From the cell containing the given text, extract its center point as [x, y] coordinate. 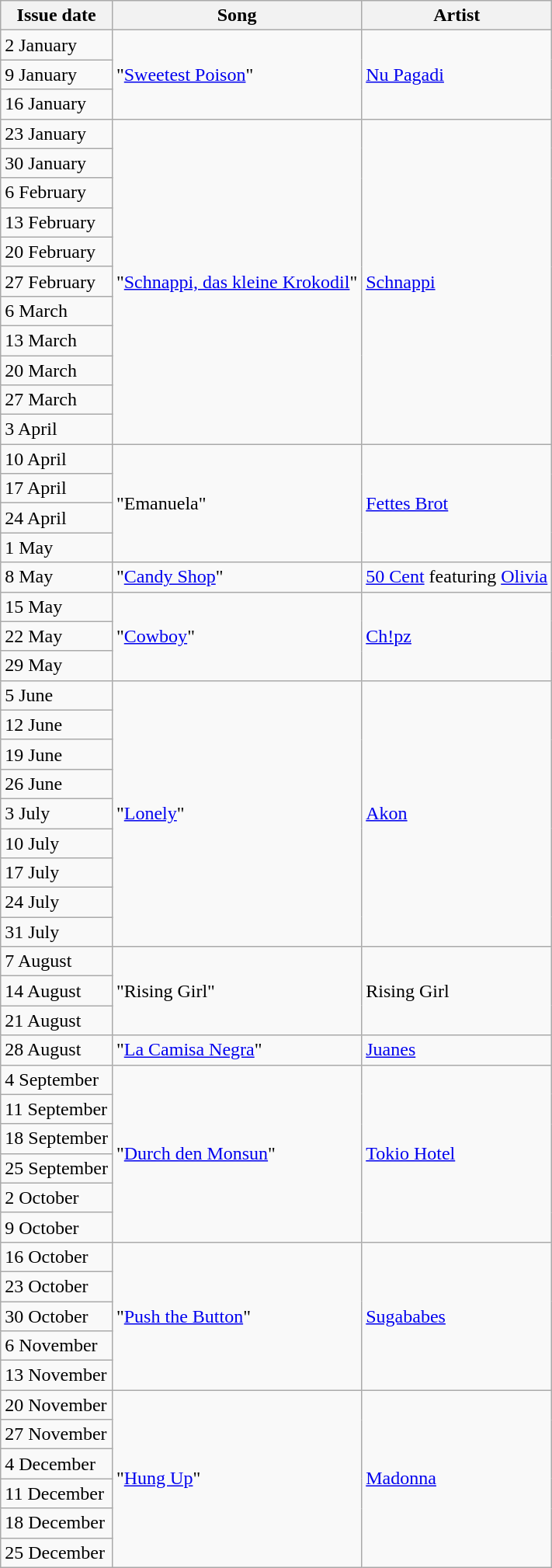
2 October [57, 1198]
50 Cent featuring Olivia [457, 577]
21 August [57, 1020]
13 November [57, 1375]
13 February [57, 222]
23 October [57, 1286]
22 May [57, 636]
26 June [57, 784]
7 August [57, 961]
"Rising Girl" [236, 991]
"Hung Up" [236, 1479]
"Lonely" [236, 814]
20 February [57, 252]
"Push the Button" [236, 1316]
30 October [57, 1316]
"Emanuela" [236, 503]
"Sweetest Poison" [236, 75]
Issue date [57, 16]
8 May [57, 577]
11 December [57, 1493]
17 July [57, 873]
Tokio Hotel [457, 1153]
13 March [57, 340]
17 April [57, 488]
11 September [57, 1109]
"La Camisa Negra" [236, 1050]
Rising Girl [457, 991]
4 September [57, 1080]
23 January [57, 134]
6 March [57, 311]
16 October [57, 1257]
Madonna [457, 1479]
27 February [57, 281]
31 July [57, 932]
16 January [57, 104]
10 July [57, 843]
Schnappi [457, 281]
24 April [57, 518]
6 February [57, 193]
19 June [57, 754]
18 December [57, 1523]
20 November [57, 1405]
"Schnappi, das kleine Krokodil" [236, 281]
3 July [57, 813]
9 January [57, 75]
14 August [57, 991]
28 August [57, 1050]
Akon [457, 814]
6 November [57, 1346]
15 May [57, 607]
Ch!pz [457, 636]
2 January [57, 45]
3 April [57, 429]
24 July [57, 902]
10 April [57, 459]
25 September [57, 1168]
"Durch den Monsun" [236, 1153]
Nu Pagadi [457, 75]
Fettes Brot [457, 503]
30 January [57, 163]
Sugababes [457, 1316]
9 October [57, 1227]
20 March [57, 370]
Song [236, 16]
27 November [57, 1434]
"Candy Shop" [236, 577]
18 September [57, 1139]
12 June [57, 725]
Juanes [457, 1050]
Artist [457, 16]
4 December [57, 1464]
25 December [57, 1552]
5 June [57, 695]
27 March [57, 400]
"Cowboy" [236, 636]
1 May [57, 548]
29 May [57, 666]
